Capture the cell that displays the provided text and extract its [x, y] central coordinate. 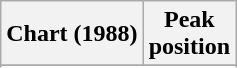
Peak position [189, 34]
Chart (1988) [72, 34]
